Determine the (X, Y) coordinate at the center of the cell enclosing the given text.  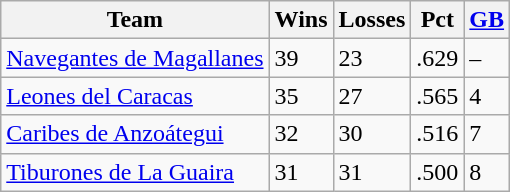
7 (487, 134)
39 (301, 58)
Losses (372, 20)
.500 (438, 172)
Navegantes de Magallanes (135, 58)
35 (301, 96)
4 (487, 96)
23 (372, 58)
Team (135, 20)
.516 (438, 134)
30 (372, 134)
8 (487, 172)
Pct (438, 20)
.565 (438, 96)
GB (487, 20)
Leones del Caracas (135, 96)
27 (372, 96)
32 (301, 134)
– (487, 58)
Tiburones de La Guaira (135, 172)
.629 (438, 58)
Caribes de Anzoátegui (135, 134)
Wins (301, 20)
